Provide the [x, y] coordinate of the cell's center where the given text is located.  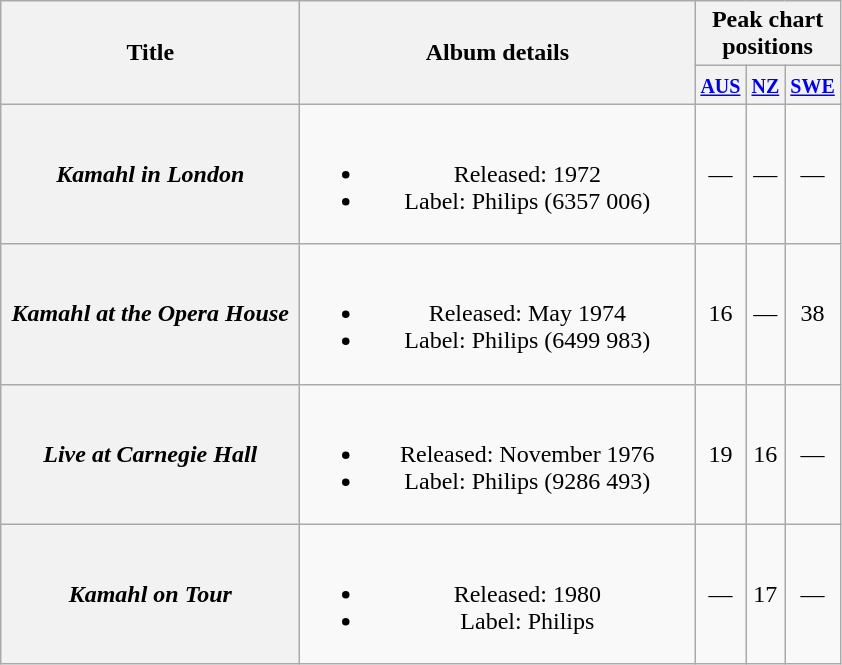
Album details [498, 52]
Kamahl in London [150, 174]
Live at Carnegie Hall [150, 454]
SWE [813, 85]
17 [766, 594]
AUS [720, 85]
Title [150, 52]
Released: November 1976Label: Philips (9286 493) [498, 454]
Released: 1980Label: Philips [498, 594]
Released: 1972Label: Philips (6357 006) [498, 174]
NZ [766, 85]
Kamahl at the Opera House [150, 314]
Released: May 1974Label: Philips (6499 983) [498, 314]
Kamahl on Tour [150, 594]
19 [720, 454]
Peak chartpositions [768, 34]
38 [813, 314]
